Capture the cell that displays the provided text and extract its [x, y] central coordinate. 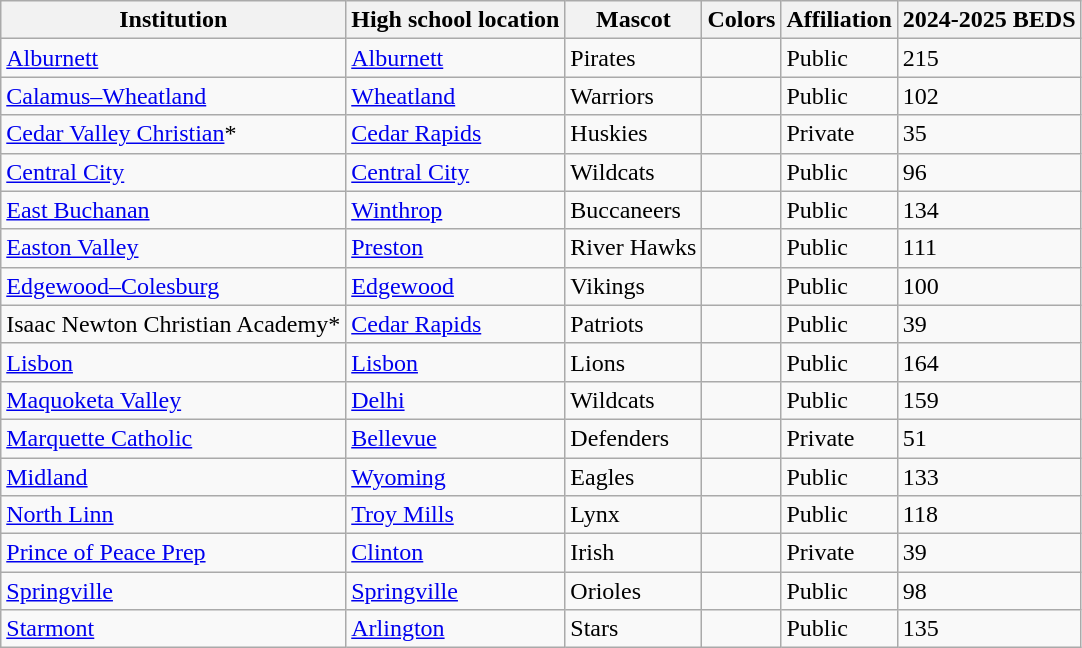
Delhi [456, 400]
Colors [742, 20]
Warriors [634, 96]
Eagles [634, 477]
Midland [174, 477]
Prince of Peace Prep [174, 553]
River Hawks [634, 248]
159 [989, 400]
133 [989, 477]
Patriots [634, 324]
North Linn [174, 515]
Stars [634, 629]
Vikings [634, 286]
Isaac Newton Christian Academy* [174, 324]
Calamus–Wheatland [174, 96]
Huskies [634, 134]
East Buchanan [174, 210]
Buccaneers [634, 210]
Wheatland [456, 96]
Cedar Valley Christian* [174, 134]
215 [989, 58]
Winthrop [456, 210]
Maquoketa Valley [174, 400]
102 [989, 96]
Edgewood [456, 286]
High school location [456, 20]
Orioles [634, 591]
Bellevue [456, 438]
35 [989, 134]
164 [989, 362]
Easton Valley [174, 248]
Wyoming [456, 477]
Irish [634, 553]
Mascot [634, 20]
Starmont [174, 629]
Pirates [634, 58]
51 [989, 438]
98 [989, 591]
Institution [174, 20]
Edgewood–Colesburg [174, 286]
Lynx [634, 515]
Clinton [456, 553]
134 [989, 210]
2024-2025 BEDS [989, 20]
135 [989, 629]
100 [989, 286]
111 [989, 248]
Defenders [634, 438]
Lions [634, 362]
Affiliation [839, 20]
Arlington [456, 629]
96 [989, 172]
Troy Mills [456, 515]
Preston [456, 248]
Marquette Catholic [174, 438]
118 [989, 515]
